For the text-containing cell, return its midpoint in (X, Y) coordinate format. 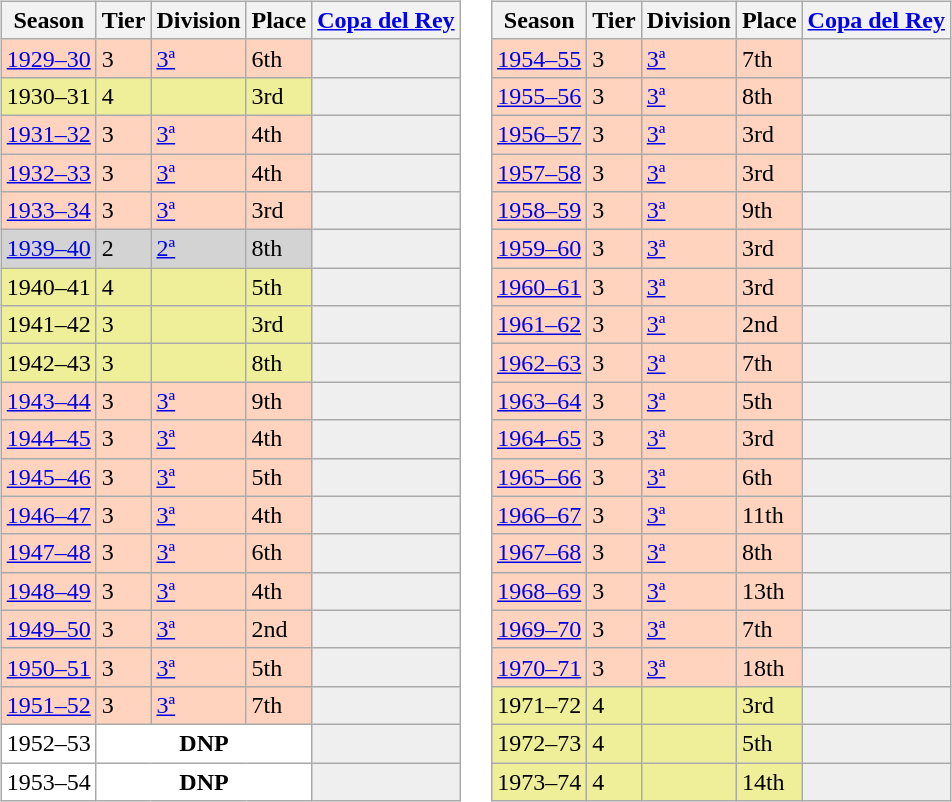
1941–42 (48, 325)
1958–59 (540, 211)
14th (769, 781)
1965–66 (540, 477)
1949–50 (48, 629)
1969–70 (540, 629)
1971–72 (540, 705)
1942–43 (48, 363)
1956–57 (540, 134)
1952–53 (48, 743)
1963–64 (540, 401)
1950–51 (48, 667)
1953–54 (48, 781)
1970–71 (540, 667)
1972–73 (540, 743)
1930–31 (48, 96)
2ª (198, 249)
1962–63 (540, 363)
1929–30 (48, 58)
1973–74 (540, 781)
1933–34 (48, 211)
1964–65 (540, 439)
1943–44 (48, 401)
2 (124, 249)
1947–48 (48, 553)
1945–46 (48, 477)
1939–40 (48, 249)
1967–68 (540, 553)
1946–47 (48, 515)
1961–62 (540, 325)
1948–49 (48, 591)
1931–32 (48, 134)
1968–69 (540, 591)
1960–61 (540, 287)
1932–33 (48, 173)
1940–41 (48, 287)
11th (769, 515)
1951–52 (48, 705)
1959–60 (540, 249)
1954–55 (540, 58)
18th (769, 667)
1966–67 (540, 515)
1944–45 (48, 439)
13th (769, 591)
1955–56 (540, 96)
1957–58 (540, 173)
